Return the (X, Y) coordinate for the center point of the cell that contains the specified text.  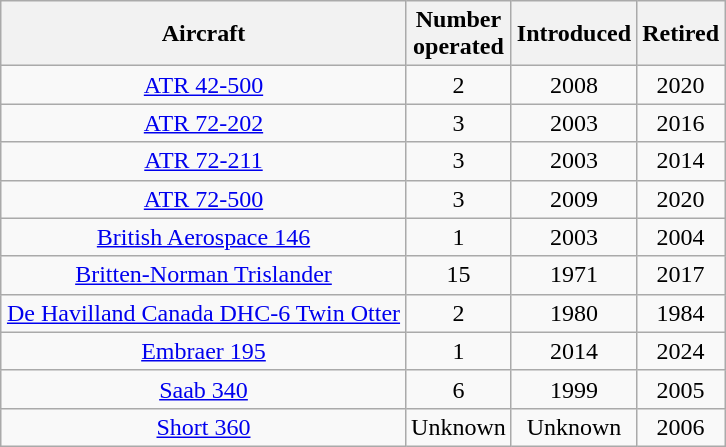
2016 (681, 123)
2006 (681, 427)
ATR 72-211 (203, 161)
Aircraft (203, 34)
15 (459, 275)
6 (459, 389)
Britten-Norman Trislander (203, 275)
2009 (574, 199)
1984 (681, 313)
2005 (681, 389)
1980 (574, 313)
De Havilland Canada DHC-6 Twin Otter (203, 313)
British Aerospace 146 (203, 237)
Introduced (574, 34)
Short 360 (203, 427)
1971 (574, 275)
ATR 72-202 (203, 123)
1999 (574, 389)
2004 (681, 237)
2008 (574, 85)
Saab 340 (203, 389)
2017 (681, 275)
Embraer 195 (203, 351)
2024 (681, 351)
ATR 72-500 (203, 199)
ATR 42-500 (203, 85)
Retired (681, 34)
Numberoperated (459, 34)
